Output the [x, y] coordinate of the center of the cell containing the given text.  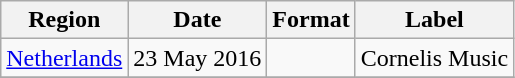
Format [311, 20]
Label [434, 20]
Date [198, 20]
Netherlands [64, 58]
Region [64, 20]
Cornelis Music [434, 58]
23 May 2016 [198, 58]
